Determine the [X, Y] coordinate at the center of the cell enclosing the given text.  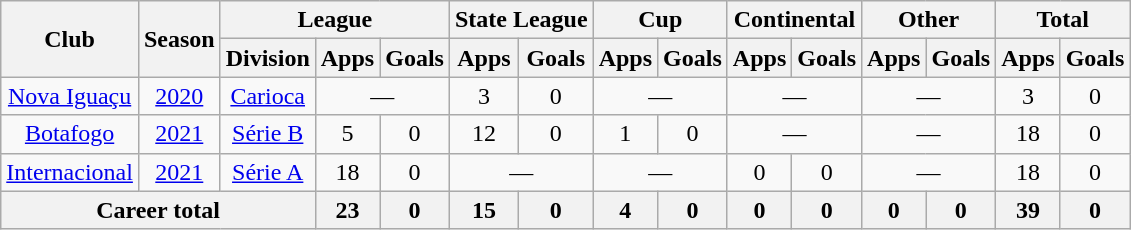
5 [347, 134]
15 [484, 210]
Internacional [70, 172]
Nova Iguaçu [70, 96]
12 [484, 134]
Série B [268, 134]
Carioca [268, 96]
4 [625, 210]
Botafogo [70, 134]
1 [625, 134]
League [334, 20]
Career total [158, 210]
2020 [179, 96]
Total [1063, 20]
Season [179, 39]
23 [347, 210]
Cup [660, 20]
Other [929, 20]
Division [268, 58]
Série A [268, 172]
State League [521, 20]
Club [70, 39]
Continental [794, 20]
39 [1028, 210]
